Provide the [x, y] coordinate of the cell's center where the given text is located.  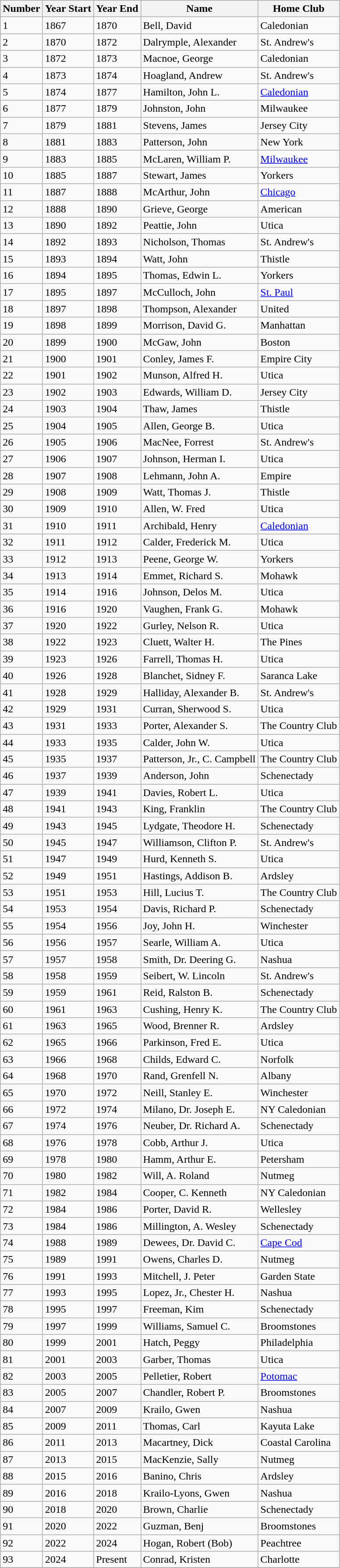
66 [21, 1109]
8 [21, 142]
Davies, Robert L. [199, 793]
Hastings, Addison B. [199, 876]
Williamson, Clifton P. [199, 842]
McLaren, William P. [199, 159]
33 [21, 559]
50 [21, 842]
Manhattan [299, 326]
2 [21, 42]
Childs, Edward C. [199, 1059]
30 [21, 509]
61 [21, 1026]
Johnston, John [199, 109]
1988 [68, 1242]
6 [21, 109]
87 [21, 1459]
75 [21, 1259]
Vaughen, Frank G. [199, 609]
55 [21, 926]
Cobb, Arthur J. [199, 1143]
Peattie, John [199, 226]
77 [21, 1293]
Chandler, Robert P. [199, 1393]
14 [21, 242]
82 [21, 1376]
Wellesley [299, 1209]
24 [21, 409]
Calder, John W. [199, 743]
13 [21, 226]
Name [199, 9]
Calder, Frederick M. [199, 542]
84 [21, 1409]
Macnoe, George [199, 59]
Will, A. Roland [199, 1176]
Hamm, Arthur E. [199, 1159]
79 [21, 1326]
Freeman, Kim [199, 1310]
83 [21, 1393]
52 [21, 876]
88 [21, 1476]
37 [21, 626]
93 [21, 1560]
60 [21, 1009]
Allen, W. Fred [199, 509]
Petersham [299, 1159]
32 [21, 542]
Pelletier, Robert [199, 1376]
Seibert, W. Lincoln [199, 976]
16 [21, 276]
Stewart, James [199, 175]
Johnson, Delos M. [199, 592]
MacKenzie, Sally [199, 1459]
United [299, 309]
31 [21, 526]
Allen, George B. [199, 425]
Farrell, Thomas H. [199, 659]
Johnson, Herman I. [199, 459]
Searle, William A. [199, 942]
New York [299, 142]
Kayuta Lake [299, 1426]
27 [21, 459]
53 [21, 892]
76 [21, 1276]
10 [21, 175]
Krailo, Gwen [199, 1409]
Archibald, Henry [199, 526]
Joy, John H. [199, 926]
Cushing, Henry K. [199, 1009]
74 [21, 1242]
34 [21, 576]
78 [21, 1310]
Halliday, Alexander B. [199, 692]
Davis, Richard P. [199, 909]
81 [21, 1359]
47 [21, 793]
18 [21, 309]
42 [21, 709]
11 [21, 192]
12 [21, 209]
Chicago [299, 192]
Milano, Dr. Joseph E. [199, 1109]
85 [21, 1426]
Albany [299, 1076]
Bell, David [199, 25]
Philadelphia [299, 1343]
92 [21, 1543]
40 [21, 676]
Guzman, Benj [199, 1526]
70 [21, 1176]
Porter, David R. [199, 1209]
Mitchell, J. Peter [199, 1276]
Hoagland, Andrew [199, 75]
Blanchet, Sidney F. [199, 676]
McGaw, John [199, 342]
49 [21, 826]
Boston [299, 342]
39 [21, 659]
1867 [68, 25]
58 [21, 976]
Krailo-Lyons, Gwen [199, 1493]
Dewees, Dr. David C. [199, 1242]
Coastal Carolina [299, 1443]
Gurley, Nelson R. [199, 626]
91 [21, 1526]
29 [21, 492]
Grieve, George [199, 209]
Cooper, C. Kenneth [199, 1193]
Lydgate, Theodore H. [199, 826]
5 [21, 92]
Cluett, Walter H. [199, 642]
20 [21, 342]
Norfolk [299, 1059]
Lehmann, John A. [199, 475]
Nicholson, Thomas [199, 242]
Thomas, Edwin L. [199, 276]
Munson, Alfred H. [199, 375]
Garden State [299, 1276]
Hill, Lucius T. [199, 892]
American [299, 209]
Patterson, John [199, 142]
Hurd, Kenneth S. [199, 859]
Empire City [299, 359]
The Pines [299, 642]
Porter, Alexander S. [199, 726]
Patterson, Jr., C. Campbell [199, 759]
Rand, Grenfell N. [199, 1076]
Lopez, Jr., Chester H. [199, 1293]
McArthur, John [199, 192]
Year End [117, 9]
Anderson, John [199, 776]
44 [21, 743]
17 [21, 292]
7 [21, 125]
65 [21, 1093]
45 [21, 759]
Present [117, 1560]
64 [21, 1076]
Number [21, 9]
43 [21, 726]
23 [21, 392]
86 [21, 1443]
Brown, Charlie [199, 1509]
Parkinson, Fred E. [199, 1043]
Stevens, James [199, 125]
Watt, John [199, 259]
26 [21, 442]
62 [21, 1043]
15 [21, 259]
38 [21, 642]
4 [21, 75]
Hogan, Robert (Bob) [199, 1543]
71 [21, 1193]
Thompson, Alexander [199, 309]
Garber, Thomas [199, 1359]
63 [21, 1059]
Year Start [68, 9]
Dalrymple, Alexander [199, 42]
Edwards, William D. [199, 392]
Home Club [299, 9]
Morrison, David G. [199, 326]
Smith, Dr. Deering G. [199, 959]
Emmet, Richard S. [199, 576]
90 [21, 1509]
Neuber, Dr. Richard A. [199, 1126]
72 [21, 1209]
46 [21, 776]
59 [21, 992]
Potomac [299, 1376]
3 [21, 59]
25 [21, 425]
Charlotte [299, 1560]
Millington, A. Wesley [199, 1226]
51 [21, 859]
Macartney, Dick [199, 1443]
68 [21, 1143]
9 [21, 159]
Peene, George W. [199, 559]
McCulloch, John [199, 292]
Neill, Stanley E. [199, 1093]
54 [21, 909]
28 [21, 475]
King, Franklin [199, 809]
Conrad, Kristen [199, 1560]
21 [21, 359]
73 [21, 1226]
Hatch, Peggy [199, 1343]
St. Paul [299, 292]
Watt, Thomas J. [199, 492]
Banino, Chris [199, 1476]
35 [21, 592]
56 [21, 942]
Saranca Lake [299, 676]
Empire [299, 475]
22 [21, 375]
80 [21, 1343]
Thaw, James [199, 409]
Owens, Charles D. [199, 1259]
Conley, James F. [199, 359]
67 [21, 1126]
MacNee, Forrest [199, 442]
Wood, Brenner R. [199, 1026]
41 [21, 692]
Cape Cod [299, 1242]
69 [21, 1159]
48 [21, 809]
Thomas, Carl [199, 1426]
19 [21, 326]
57 [21, 959]
89 [21, 1493]
1 [21, 25]
Hamilton, John L. [199, 92]
Curran, Sherwood S. [199, 709]
Peachtree [299, 1543]
Williams, Samuel C. [199, 1326]
36 [21, 609]
Reid, Ralston B. [199, 992]
